Determine the [X, Y] coordinate at the center of the cell enclosing the given text.  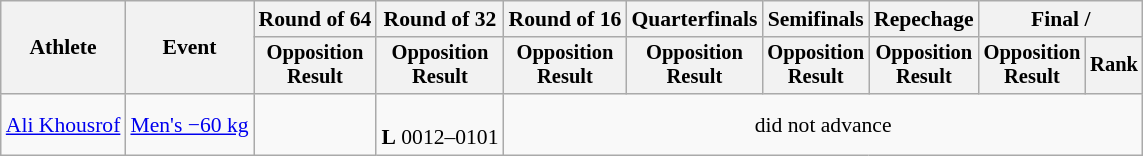
did not advance [824, 124]
Round of 16 [566, 19]
Event [189, 48]
L 0012–0101 [440, 124]
Ali Khousrof [64, 124]
Men's −60 kg [189, 124]
Round of 64 [316, 19]
Repechage [924, 19]
Final / [1061, 19]
Round of 32 [440, 19]
Semifinals [816, 19]
Athlete [64, 48]
Rank [1114, 66]
Quarterfinals [694, 19]
